Extract the (X, Y) coordinate from the center of the cell holding the provided text.  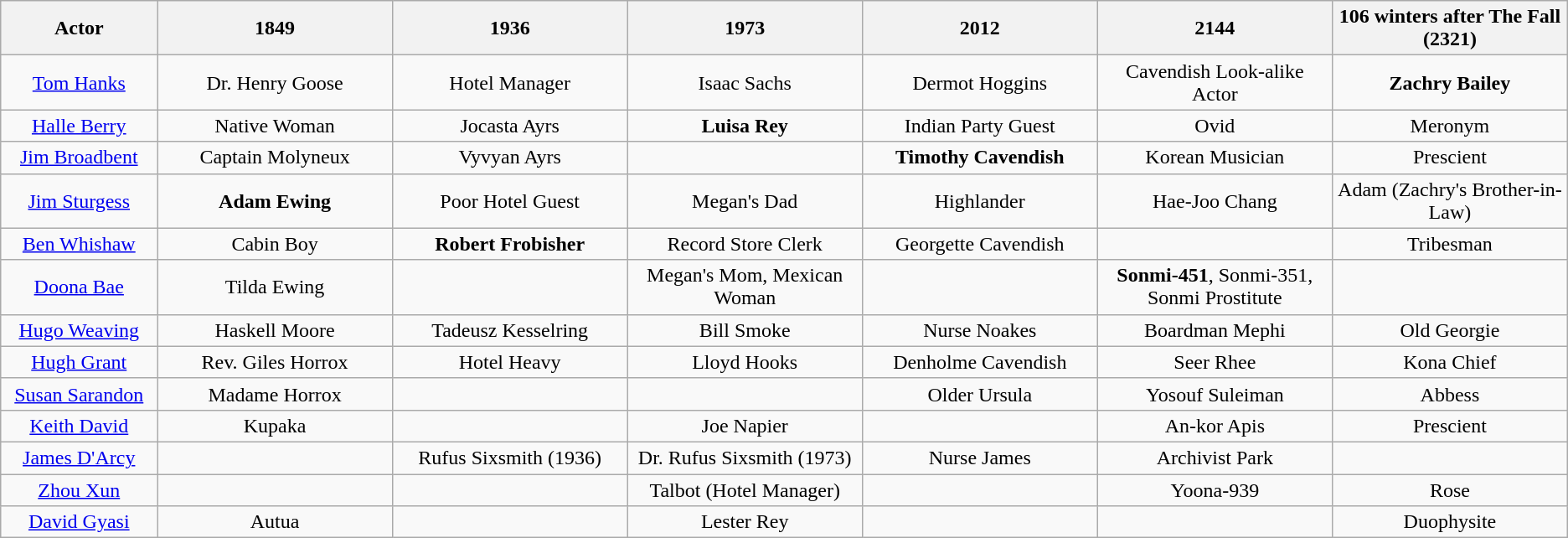
Yosouf Suleiman (1215, 394)
Talbot (Hotel Manager) (745, 490)
Nurse Noakes (980, 330)
Susan Sarandon (79, 394)
2144 (1215, 28)
Boardman Mephi (1215, 330)
Archivist Park (1215, 458)
An-kor Apis (1215, 426)
Tribesman (1451, 244)
Korean Musician (1215, 158)
Tilda Ewing (275, 287)
Ovid (1215, 126)
Dr. Henry Goose (275, 82)
Georgette Cavendish (980, 244)
Vyvyan Ayrs (509, 158)
Robert Frobisher (509, 244)
Hugo Weaving (79, 330)
2012 (980, 28)
Hotel Heavy (509, 362)
Lloyd Hooks (745, 362)
Isaac Sachs (745, 82)
Zhou Xun (79, 490)
Cavendish Look-alike Actor (1215, 82)
Keith David (79, 426)
Abbess (1451, 394)
Megan's Dad (745, 201)
Hae-Joo Chang (1215, 201)
James D'Arcy (79, 458)
Hugh Grant (79, 362)
Highlander (980, 201)
David Gyasi (79, 522)
1849 (275, 28)
Ben Whishaw (79, 244)
Timothy Cavendish (980, 158)
Tom Hanks (79, 82)
Tadeusz Kesselring (509, 330)
Madame Horrox (275, 394)
Indian Party Guest (980, 126)
Adam Ewing (275, 201)
Native Woman (275, 126)
Luisa Rey (745, 126)
Cabin Boy (275, 244)
Kupaka (275, 426)
1973 (745, 28)
Hotel Manager (509, 82)
Record Store Clerk (745, 244)
Yoona-939 (1215, 490)
Megan's Mom, Mexican Woman (745, 287)
Doona Bae (79, 287)
Halle Berry (79, 126)
1936 (509, 28)
Haskell Moore (275, 330)
Lester Rey (745, 522)
Adam (Zachry's Brother-in-Law) (1451, 201)
Poor Hotel Guest (509, 201)
Kona Chief (1451, 362)
Rev. Giles Horrox (275, 362)
Nurse James (980, 458)
106 winters after The Fall (2321) (1451, 28)
Duophysite (1451, 522)
Old Georgie (1451, 330)
Sonmi-451, Sonmi-351, Sonmi Prostitute (1215, 287)
Rose (1451, 490)
Jim Sturgess (79, 201)
Zachry Bailey (1451, 82)
Bill Smoke (745, 330)
Rufus Sixsmith (1936) (509, 458)
Seer Rhee (1215, 362)
Dr. Rufus Sixsmith (1973) (745, 458)
Autua (275, 522)
Older Ursula (980, 394)
Actor (79, 28)
Joe Napier (745, 426)
Meronym (1451, 126)
Captain Molyneux (275, 158)
Jim Broadbent (79, 158)
Denholme Cavendish (980, 362)
Dermot Hoggins (980, 82)
Jocasta Ayrs (509, 126)
